Find where the given text appears and provide that cell's center as [X, Y] coordinate. 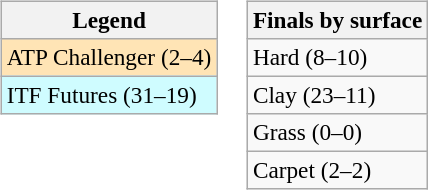
Clay (23–11) [337, 95]
Legend [108, 20]
Hard (8–10) [337, 57]
ITF Futures (31–19) [108, 95]
Finals by surface [337, 20]
Carpet (2–2) [337, 171]
Grass (0–0) [337, 133]
ATP Challenger (2–4) [108, 57]
